Return the (x, y) coordinate for the center point of the cell that contains the specified text.  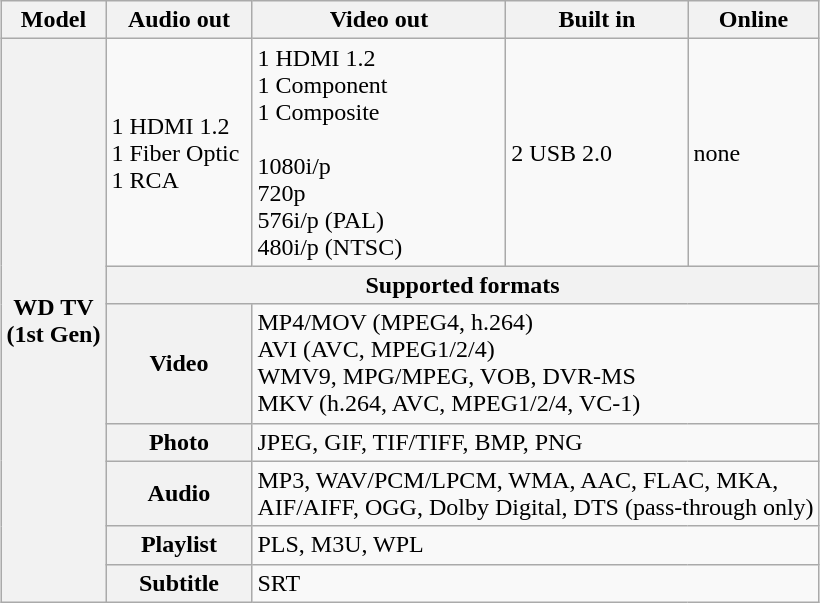
Audio out (179, 20)
none (754, 152)
1 HDMI 1.21 Fiber Optic1 RCA (179, 152)
JPEG, GIF, TIF/TIFF, BMP, PNG (536, 442)
SRT (536, 583)
Supported formats (462, 285)
Built in (597, 20)
Video out (379, 20)
Video (179, 364)
Online (754, 20)
MP3, WAV/PCM/LPCM, WMA, AAC, FLAC, MKA,AIF/AIFF, OGG, Dolby Digital, DTS (pass-through only) (536, 494)
1 HDMI 1.21 Component1 Composite1080i/p720p576i/p (PAL)480i/p (NTSC) (379, 152)
WD TV(1st Gen) (54, 320)
PLS, M3U, WPL (536, 545)
Audio (179, 494)
MP4/MOV (MPEG4, h.264)AVI (AVC, MPEG1/2/4)WMV9, MPG/MPEG, VOB, DVR-MSMKV (h.264, AVC, MPEG1/2/4, VC-1) (536, 364)
Photo (179, 442)
Subtitle (179, 583)
2 USB 2.0 (597, 152)
Model (54, 20)
Playlist (179, 545)
